Search for the cell housing the specified text and yield its [x, y] center coordinate. 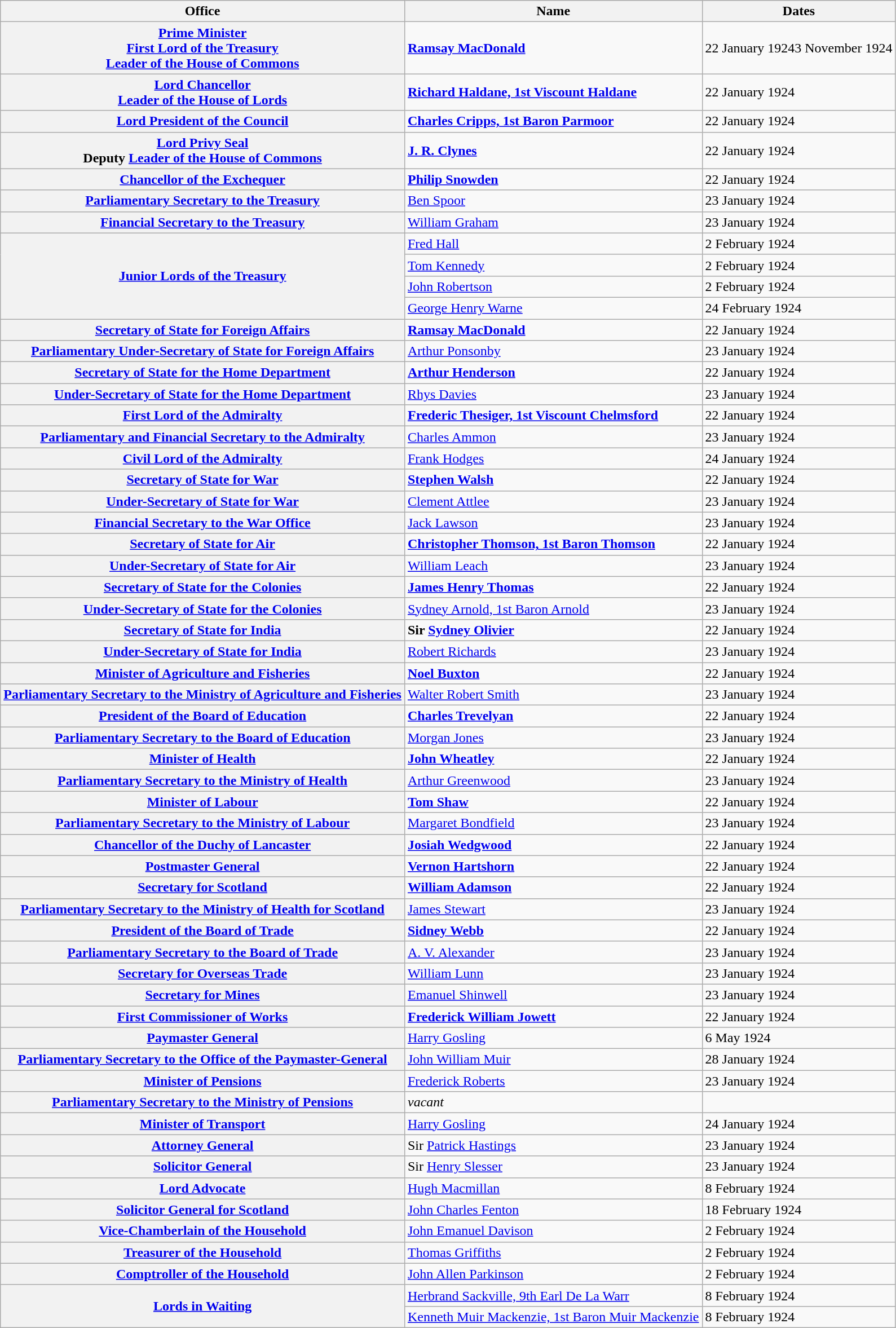
Treasurer of the Household [203, 1252]
Vernon Hartshorn [553, 866]
Herbrand Sackville, 9th Earl De La Warr [553, 1295]
Minister of Agriculture and Fisheries [203, 673]
Minister of Labour [203, 802]
First Commissioner of Works [203, 1017]
Sidney Webb [553, 930]
Sydney Arnold, 1st Baron Arnold [553, 608]
Chancellor of the Duchy of Lancaster [203, 845]
Lord Privy SealDeputy Leader of the House of Commons [203, 150]
Parliamentary Secretary to the Ministry of Labour [203, 823]
Comptroller of the Household [203, 1274]
Postmaster General [203, 866]
Secretary of State for War [203, 480]
28 January 1924 [798, 1060]
Financial Secretary to the War Office [203, 523]
Lord President of the Council [203, 121]
Clement Attlee [553, 501]
William Graham [553, 222]
Lord Advocate [203, 1188]
Morgan Jones [553, 738]
Under-Secretary of State for Air [203, 566]
Sir Henry Slesser [553, 1167]
6 May 1924 [798, 1038]
William Adamson [553, 888]
Sir Patrick Hastings [553, 1145]
James Stewart [553, 909]
Secretary of State for the Colonies [203, 587]
Parliamentary Secretary to the Office of the Paymaster-General [203, 1060]
Solicitor General [203, 1167]
Parliamentary Secretary to the Treasury [203, 201]
Minister of Pensions [203, 1081]
Lords in Waiting [203, 1306]
Junior Lords of the Treasury [203, 276]
Charles Ammon [553, 437]
Parliamentary Secretary to the Ministry of Health for Scotland [203, 909]
Christopher Thomson, 1st Baron Thomson [553, 544]
John William Muir [553, 1060]
Under-Secretary of State for India [203, 651]
Dates [798, 11]
Fred Hall [553, 244]
Frederic Thesiger, 1st Viscount Chelmsford [553, 416]
Stephen Walsh [553, 480]
Secretary of State for India [203, 630]
Ben Spoor [553, 201]
Paymaster General [203, 1038]
Walter Robert Smith [553, 695]
Secretary of State for the Home Department [203, 373]
Minister of Transport [203, 1124]
John Robertson [553, 286]
Parliamentary Under-Secretary of State for Foreign Affairs [203, 351]
J. R. Clynes [553, 150]
Lord ChancellorLeader of the House of Lords [203, 92]
Margaret Bondfield [553, 823]
Kenneth Muir Mackenzie, 1st Baron Muir Mackenzie [553, 1317]
Charles Trevelyan [553, 716]
Secretary for Mines [203, 995]
Frederick Roberts [553, 1081]
Josiah Wedgwood [553, 845]
Charles Cripps, 1st Baron Parmoor [553, 121]
Frederick William Jowett [553, 1017]
Parliamentary Secretary to the Ministry of Pensions [203, 1102]
Sir Sydney Olivier [553, 630]
Parliamentary Secretary to the Board of Education [203, 738]
President of the Board of Education [203, 716]
22 January 19243 November 1924 [798, 48]
Minister of Health [203, 759]
Robert Richards [553, 651]
Under-Secretary of State for the Colonies [203, 608]
Financial Secretary to the Treasury [203, 222]
Arthur Henderson [553, 373]
Secretary of State for Foreign Affairs [203, 330]
John Allen Parkinson [553, 1274]
Secretary for Scotland [203, 888]
Solicitor General for Scotland [203, 1210]
John Emanuel Davison [553, 1231]
Tom Kennedy [553, 265]
Arthur Greenwood [553, 780]
Civil Lord of the Admiralty [203, 458]
John Wheatley [553, 759]
Chancellor of the Exchequer [203, 179]
James Henry Thomas [553, 587]
Vice-Chamberlain of the Household [203, 1231]
Philip Snowden [553, 179]
Rhys Davies [553, 394]
24 February 1924 [798, 308]
Under-Secretary of State for War [203, 501]
Prime MinisterFirst Lord of the TreasuryLeader of the House of Commons [203, 48]
First Lord of the Admiralty [203, 416]
vacant [553, 1102]
A. V. Alexander [553, 952]
Hugh Macmillan [553, 1188]
William Lunn [553, 973]
Arthur Ponsonby [553, 351]
Emanuel Shinwell [553, 995]
18 February 1924 [798, 1210]
Attorney General [203, 1145]
Under-Secretary of State for the Home Department [203, 394]
Frank Hodges [553, 458]
William Leach [553, 566]
Secretary for Overseas Trade [203, 973]
Name [553, 11]
President of the Board of Trade [203, 930]
Jack Lawson [553, 523]
Tom Shaw [553, 802]
Parliamentary Secretary to the Ministry of Agriculture and Fisheries [203, 695]
Office [203, 11]
George Henry Warne [553, 308]
Parliamentary Secretary to the Ministry of Health [203, 780]
Parliamentary and Financial Secretary to the Admiralty [203, 437]
Parliamentary Secretary to the Board of Trade [203, 952]
Thomas Griffiths [553, 1252]
Secretary of State for Air [203, 544]
Noel Buxton [553, 673]
John Charles Fenton [553, 1210]
Richard Haldane, 1st Viscount Haldane [553, 92]
